For the text-containing cell, return its midpoint in [x, y] coordinate format. 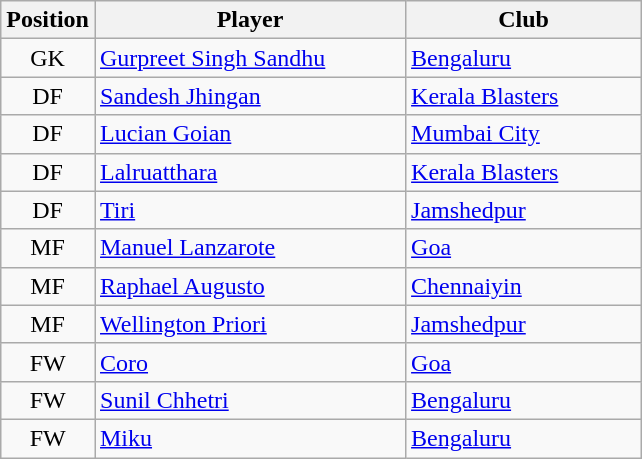
Lalruatthara [250, 172]
Coro [250, 362]
Lucian Goian [250, 134]
Miku [250, 438]
Tiri [250, 210]
Club [524, 20]
Raphael Augusto [250, 286]
Gurpreet Singh Sandhu [250, 58]
Position [48, 20]
Mumbai City [524, 134]
Wellington Priori [250, 324]
Manuel Lanzarote [250, 248]
Player [250, 20]
GK [48, 58]
Sunil Chhetri [250, 400]
Chennaiyin [524, 286]
Sandesh Jhingan [250, 96]
